Provide the (x, y) coordinate of the cell's center where the given text is located.  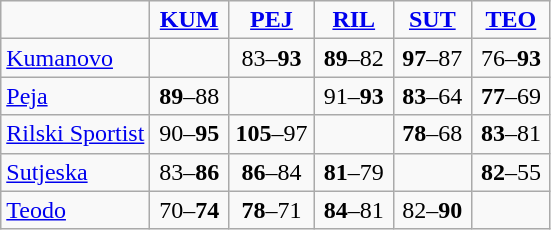
Rilski Sportist (76, 134)
SUT (432, 20)
Peja (76, 96)
97–87 (432, 58)
83–86 (190, 172)
84–81 (354, 210)
91–93 (354, 96)
90–95 (190, 134)
82–55 (512, 172)
81–79 (354, 172)
78–68 (432, 134)
TEO (512, 20)
70–74 (190, 210)
83–64 (432, 96)
78–71 (271, 210)
89–82 (354, 58)
Kumanovo (76, 58)
PEJ (271, 20)
KUM (190, 20)
77–69 (512, 96)
105–97 (271, 134)
89–88 (190, 96)
Teodo (76, 210)
86–84 (271, 172)
RIL (354, 20)
76–93 (512, 58)
83–93 (271, 58)
83–81 (512, 134)
Sutjeska (76, 172)
82–90 (432, 210)
